Pinpoint the cell where the given text exists, returning its (X, Y) midpoint coordinate. 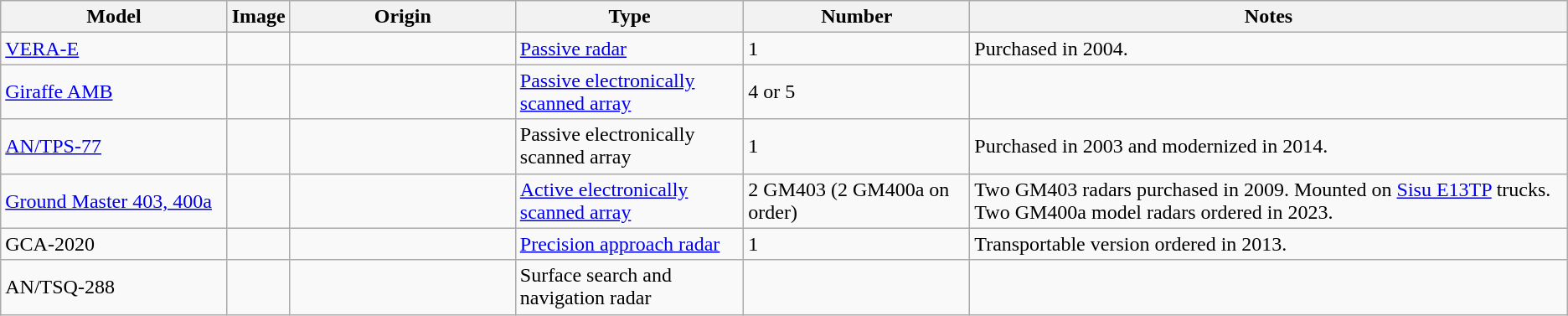
Purchased in 2004. (1268, 49)
4 or 5 (857, 92)
Model (114, 17)
Ground Master 403, 400a (114, 201)
AN/TSQ-288 (114, 287)
Surface search and navigation radar (630, 287)
Number (857, 17)
Active electronically scanned array (630, 201)
Giraffe AMB (114, 92)
Passive radar (630, 49)
GCA-2020 (114, 244)
AN/TPS-77 (114, 146)
Notes (1268, 17)
Transportable version ordered in 2013. (1268, 244)
Two GM403 radars purchased in 2009. Mounted on Sisu E13TP trucks. Two GM400a model radars ordered in 2023. (1268, 201)
Image (258, 17)
Precision approach radar (630, 244)
Origin (402, 17)
2 GM403 (2 GM400a on order) (857, 201)
VERA-E (114, 49)
Type (630, 17)
Purchased in 2003 and modernized in 2014. (1268, 146)
